Detect which cell encompasses the target text, then output its (x, y) center coordinate. 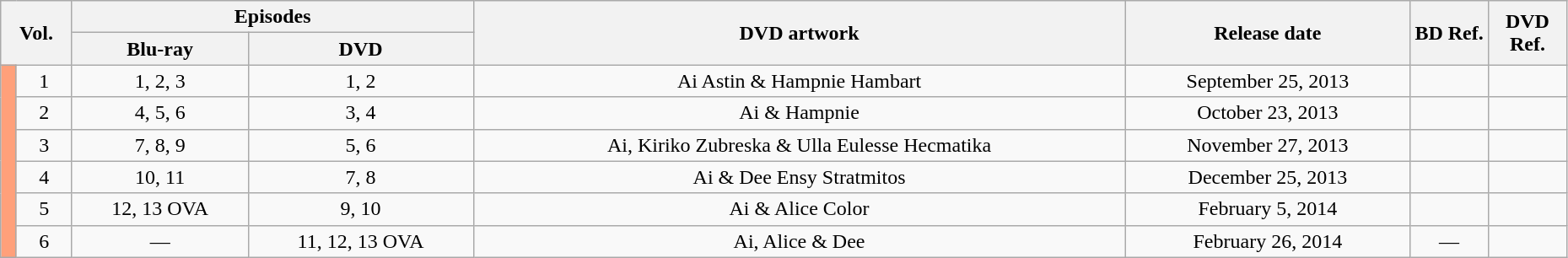
7, 8, 9 (160, 145)
DVD Ref. (1528, 33)
BD Ref. (1449, 33)
1, 2 (361, 81)
Ai Astin & Hampnie Hambart (800, 81)
1 (44, 81)
12, 13 OVA (160, 209)
3, 4 (361, 113)
DVD (361, 49)
6 (44, 241)
Ai & Dee Ensy Stratmitos (800, 177)
10, 11 (160, 177)
5, 6 (361, 145)
Vol. (37, 33)
3 (44, 145)
2 (44, 113)
5 (44, 209)
7, 8 (361, 177)
November 27, 2013 (1268, 145)
September 25, 2013 (1268, 81)
Blu-ray (160, 49)
February 5, 2014 (1268, 209)
Ai & Hampnie (800, 113)
Ai, Kiriko Zubreska & Ulla Eulesse Hecmatika (800, 145)
9, 10 (361, 209)
Ai, Alice & Dee (800, 241)
DVD artwork (800, 33)
February 26, 2014 (1268, 241)
11, 12, 13 OVA (361, 241)
4, 5, 6 (160, 113)
Ai & Alice Color (800, 209)
December 25, 2013 (1268, 177)
1, 2, 3 (160, 81)
Release date (1268, 33)
Episodes (272, 17)
October 23, 2013 (1268, 113)
4 (44, 177)
